Pinpoint the cell where the given text exists, returning its [x, y] midpoint coordinate. 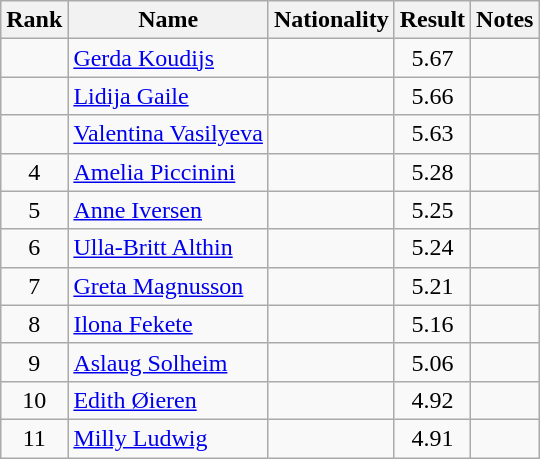
Milly Ludwig [168, 438]
Amelia Piccinini [168, 172]
9 [34, 362]
4.91 [432, 438]
Anne Iversen [168, 210]
Ulla-Britt Althin [168, 248]
Gerda Koudijs [168, 58]
5.24 [432, 248]
5 [34, 210]
5.25 [432, 210]
10 [34, 400]
Notes [505, 20]
Rank [34, 20]
6 [34, 248]
Nationality [331, 20]
Result [432, 20]
7 [34, 286]
5.28 [432, 172]
Greta Magnusson [168, 286]
Edith Øieren [168, 400]
Valentina Vasilyeva [168, 134]
4 [34, 172]
4.92 [432, 400]
5.66 [432, 96]
Lidija Gaile [168, 96]
5.63 [432, 134]
8 [34, 324]
Name [168, 20]
5.67 [432, 58]
5.06 [432, 362]
Ilona Fekete [168, 324]
5.21 [432, 286]
5.16 [432, 324]
Aslaug Solheim [168, 362]
11 [34, 438]
